Capture the cell that displays the provided text and extract its (X, Y) central coordinate. 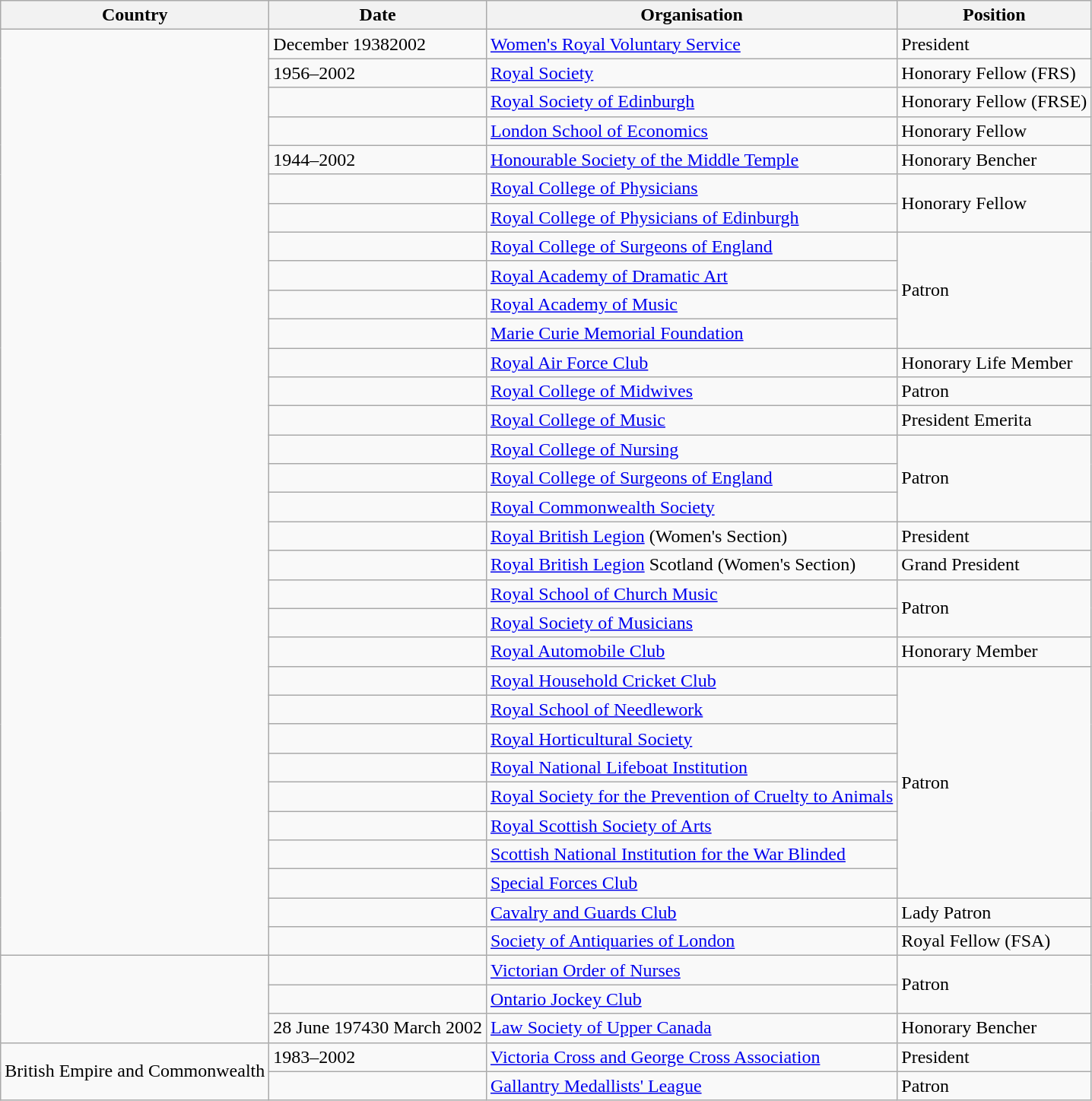
Royal Automobile Club (691, 652)
Royal National Lifeboat Institution (691, 767)
Royal Commonwealth Society (691, 507)
Royal Scottish Society of Arts (691, 825)
Royal School of Church Music (691, 594)
1956–2002 (378, 73)
December 19382002 (378, 44)
Royal College of Nursing (691, 449)
Victorian Order of Nurses (691, 970)
28 June 197430 March 2002 (378, 1028)
Royal Academy of Dramatic Art (691, 275)
Royal Horticultural Society (691, 738)
British Empire and Commonwealth (135, 1071)
Ontario Jockey Club (691, 999)
Lady Patron (995, 912)
Honorary Life Member (995, 363)
Law Society of Upper Canada (691, 1028)
Organisation (691, 15)
Royal Academy of Music (691, 304)
1983–2002 (378, 1057)
Scottish National Institution for the War Blinded (691, 855)
Honorary Fellow (FRSE) (995, 102)
Grand President (995, 565)
Women's Royal Voluntary Service (691, 44)
Royal Fellow (FSA) (995, 941)
Royal Society of Musicians (691, 623)
Royal College of Physicians of Edinburgh (691, 217)
Country (135, 15)
Society of Antiquaries of London (691, 941)
Honourable Society of the Middle Temple (691, 160)
Victoria Cross and George Cross Association (691, 1057)
Royal College of Physicians (691, 189)
President Emerita (995, 420)
Special Forces Club (691, 884)
1944–2002 (378, 160)
Honorary Fellow (FRS) (995, 73)
Marie Curie Memorial Foundation (691, 333)
Cavalry and Guards Club (691, 912)
Royal Household Cricket Club (691, 681)
Royal British Legion (Women's Section) (691, 536)
Position (995, 15)
Royal Air Force Club (691, 363)
Royal Society for the Prevention of Cruelty to Animals (691, 796)
Royal College of Midwives (691, 392)
Royal College of Music (691, 420)
Royal British Legion Scotland (Women's Section) (691, 565)
Gallantry Medallists' League (691, 1086)
Date (378, 15)
Royal Society (691, 73)
London School of Economics (691, 131)
Honorary Member (995, 652)
Royal Society of Edinburgh (691, 102)
Royal School of Needlework (691, 709)
